Determine the (x, y) coordinate at the center of the cell enclosing the given text.  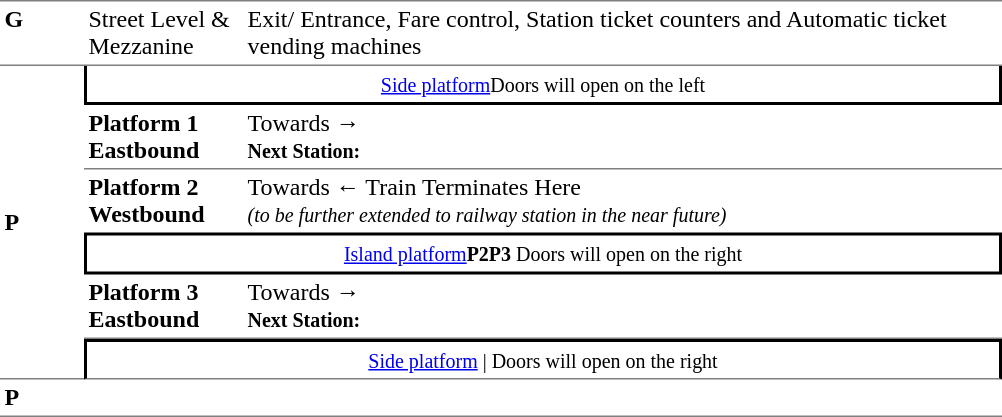
Street Level & Mezzanine (164, 33)
Platform 2Westbound (164, 202)
Side platform | Doors will open on the right (543, 359)
Island platformP2P3 Doors will open on the right (543, 253)
Towards ← Train Terminates Here(to be further extended to railway station in the near future) (622, 202)
Exit/ Entrance, Fare control, Station ticket counters and Automatic ticket vending machines (622, 33)
G (42, 33)
Side platformDoors will open on the left (543, 86)
P (42, 223)
Platform 1Eastbound (164, 137)
Platform 3Eastbound (164, 306)
